Output the [X, Y] coordinate of the center of the cell containing the given text.  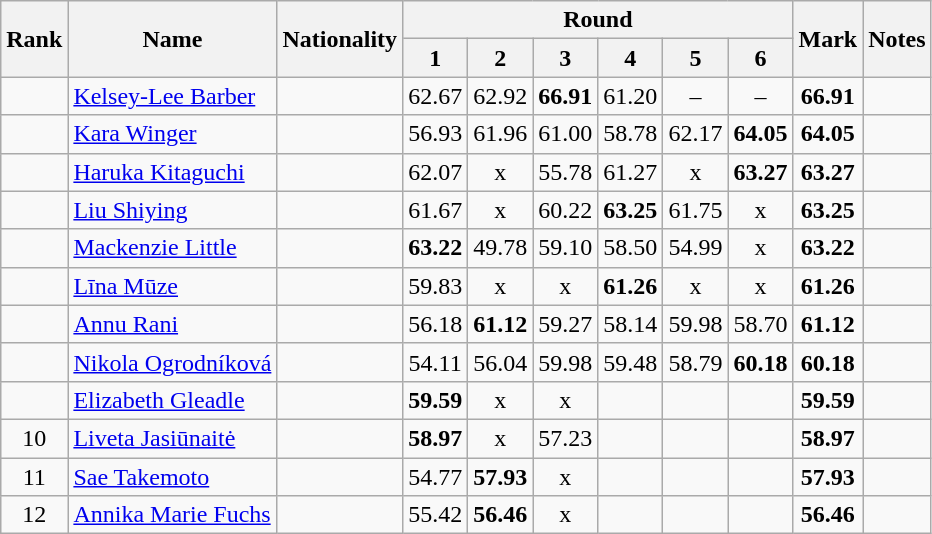
49.78 [500, 248]
Annika Marie Fuchs [172, 515]
57.23 [566, 438]
Liveta Jasiūnaitė [172, 438]
61.00 [566, 134]
59.10 [566, 248]
61.67 [436, 210]
60.22 [566, 210]
58.50 [630, 248]
Annu Rani [172, 324]
Mackenzie Little [172, 248]
55.78 [566, 172]
Līna Mūze [172, 286]
54.11 [436, 362]
54.77 [436, 477]
Liu Shiying [172, 210]
12 [34, 515]
59.83 [436, 286]
62.17 [696, 134]
55.42 [436, 515]
5 [696, 58]
2 [500, 58]
Round [598, 20]
54.99 [696, 248]
56.93 [436, 134]
59.27 [566, 324]
Elizabeth Gleadle [172, 400]
56.04 [500, 362]
Haruka Kitaguchi [172, 172]
62.92 [500, 96]
58.79 [696, 362]
Kelsey-Lee Barber [172, 96]
61.27 [630, 172]
6 [760, 58]
1 [436, 58]
Kara Winger [172, 134]
62.67 [436, 96]
59.48 [630, 362]
61.75 [696, 210]
Name [172, 39]
Rank [34, 39]
58.14 [630, 324]
Mark [828, 39]
58.70 [760, 324]
Nationality [340, 39]
Nikola Ogrodníková [172, 362]
11 [34, 477]
Sae Takemoto [172, 477]
61.96 [500, 134]
4 [630, 58]
10 [34, 438]
58.78 [630, 134]
56.18 [436, 324]
Notes [897, 39]
3 [566, 58]
61.20 [630, 96]
62.07 [436, 172]
